Locate the cell with the specified text and output its (X, Y) center coordinate. 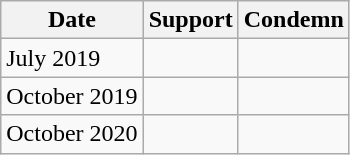
October 2019 (72, 96)
Date (72, 20)
Support (190, 20)
July 2019 (72, 58)
Condemn (294, 20)
October 2020 (72, 134)
